Find where the given text appears and provide that cell's center as [X, Y] coordinate. 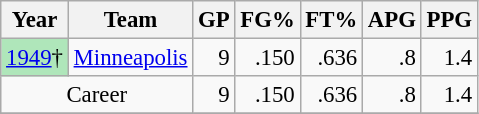
APG [392, 20]
Minneapolis [130, 58]
Year [35, 20]
Career [97, 95]
FT% [332, 20]
Team [130, 20]
GP [214, 20]
PPG [449, 20]
1949† [35, 58]
FG% [268, 20]
